Return the (X, Y) coordinate for the center point of the cell that contains the specified text.  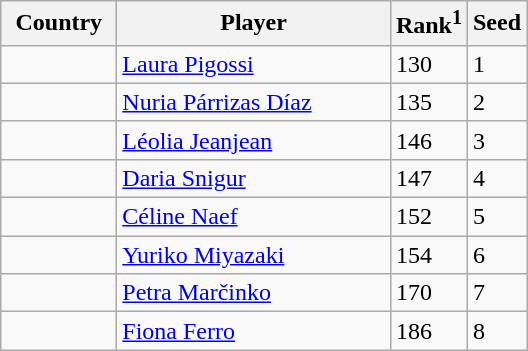
Country (59, 24)
Yuriko Miyazaki (254, 255)
Seed (496, 24)
Rank1 (428, 24)
186 (428, 331)
1 (496, 64)
Laura Pigossi (254, 64)
4 (496, 178)
154 (428, 255)
3 (496, 140)
135 (428, 102)
147 (428, 178)
170 (428, 293)
8 (496, 331)
2 (496, 102)
Léolia Jeanjean (254, 140)
Petra Marčinko (254, 293)
Nuria Párrizas Díaz (254, 102)
7 (496, 293)
Fiona Ferro (254, 331)
146 (428, 140)
130 (428, 64)
6 (496, 255)
Player (254, 24)
152 (428, 217)
5 (496, 217)
Daria Snigur (254, 178)
Céline Naef (254, 217)
